Return the [X, Y] coordinate for the center point of the cell that contains the specified text.  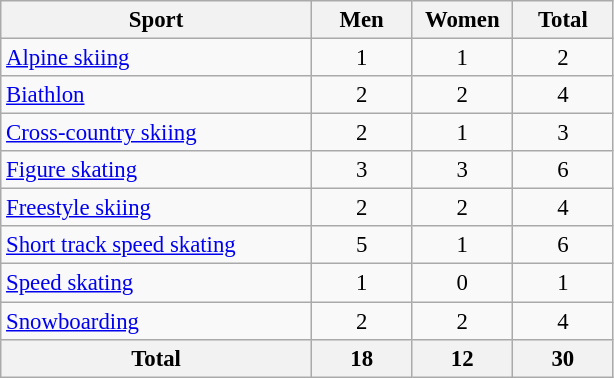
5 [362, 245]
Cross-country skiing [156, 133]
Freestyle skiing [156, 208]
Alpine skiing [156, 58]
Figure skating [156, 170]
Sport [156, 20]
30 [564, 358]
Snowboarding [156, 321]
12 [462, 358]
Women [462, 20]
Short track speed skating [156, 245]
0 [462, 283]
Biathlon [156, 95]
18 [362, 358]
Men [362, 20]
Speed skating [156, 283]
